Provide the (X, Y) coordinate of the cell's center where the given text is located.  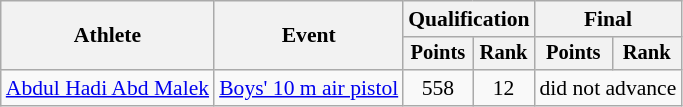
Final (608, 19)
Abdul Hadi Abd Malek (108, 88)
Athlete (108, 36)
Qualification (468, 19)
558 (438, 88)
Event (308, 36)
Boys' 10 m air pistol (308, 88)
12 (504, 88)
did not advance (608, 88)
